Return [X, Y] of the center of cell containing provided text 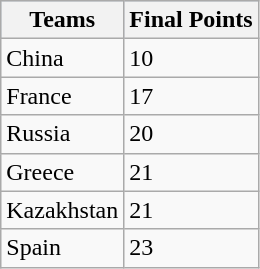
Teams [62, 20]
China [62, 58]
France [62, 96]
Final Points [191, 20]
Kazakhstan [62, 210]
Russia [62, 134]
17 [191, 96]
10 [191, 58]
Spain [62, 248]
20 [191, 134]
23 [191, 248]
Greece [62, 172]
